Determine the [x, y] coordinate at the center of the cell enclosing the given text.  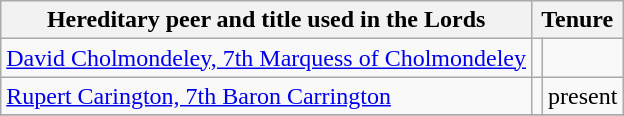
Hereditary peer and title used in the Lords [266, 20]
Rupert Carington, 7th Baron Carrington [266, 96]
David Cholmondeley, 7th Marquess of Cholmondeley [266, 58]
present [583, 96]
Tenure [578, 20]
